Capture the cell that displays the provided text and extract its [x, y] central coordinate. 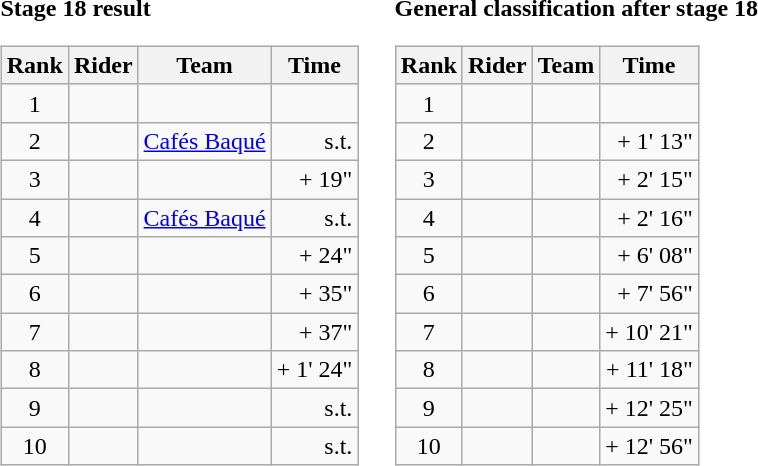
+ 10' 21" [650, 332]
+ 2' 16" [650, 217]
+ 1' 13" [650, 141]
+ 37" [314, 332]
+ 2' 15" [650, 179]
+ 24" [314, 256]
+ 6' 08" [650, 256]
+ 11' 18" [650, 370]
+ 19" [314, 179]
+ 12' 56" [650, 446]
+ 1' 24" [314, 370]
+ 7' 56" [650, 294]
+ 12' 25" [650, 408]
+ 35" [314, 294]
